Locate the cell with the specified text and output its (X, Y) center coordinate. 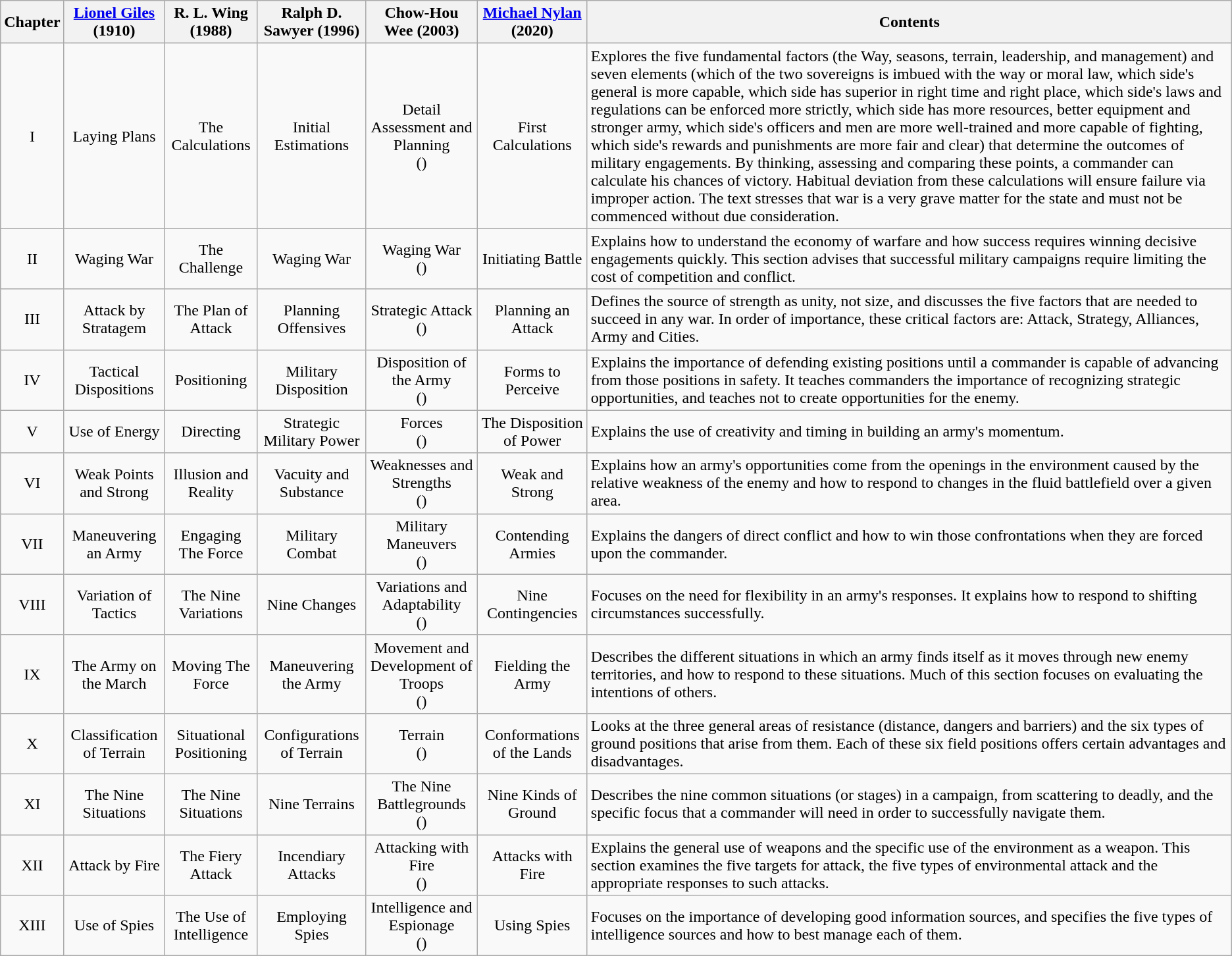
Lionel Giles (1910) (115, 22)
Explains the use of creativity and timing in building an army's momentum. (910, 432)
Contending Armies (532, 544)
Situational Positioning (211, 743)
IV (32, 380)
Laying Plans (115, 136)
Ralph D. Sawyer (1996) (312, 22)
Michael Nylan (2020) (532, 22)
Forces() (421, 432)
Attack by Stratagem (115, 319)
V (32, 432)
Contents (910, 22)
XII (32, 865)
Disposition of the Army() (421, 380)
The Challenge (211, 259)
Classification of Terrain (115, 743)
Fielding the Army (532, 674)
Use of Energy (115, 432)
Engaging The Force (211, 544)
II (32, 259)
Movement and Development of Troops() (421, 674)
Strategic Attack() (421, 319)
Nine Contingencies (532, 604)
III (32, 319)
Positioning (211, 380)
Planning an Attack (532, 319)
Military Disposition (312, 380)
Nine Terrains (312, 804)
Nine Changes (312, 604)
Directing (211, 432)
Focuses on the need for flexibility in an army's responses. It explains how to respond to shifting circumstances successfully. (910, 604)
Illusion and Reality (211, 483)
Tactical Dispositions (115, 380)
XI (32, 804)
R. L. Wing (1988) (211, 22)
Detail Assessment and Planning() (421, 136)
The Army on the March (115, 674)
Chapter (32, 22)
The Nine Battlegrounds() (421, 804)
First Calculations (532, 136)
Strategic Military Power (312, 432)
Maneuvering an Army (115, 544)
Attack by Fire (115, 865)
The Calculations (211, 136)
Military Maneuvers() (421, 544)
Configurations of Terrain (312, 743)
Nine Kinds of Ground (532, 804)
IX (32, 674)
The Fiery Attack (211, 865)
Incendiary Attacks (312, 865)
VIII (32, 604)
Waging War() (421, 259)
Attacks with Fire (532, 865)
The Disposition of Power (532, 432)
XIII (32, 926)
Maneuvering the Army (312, 674)
X (32, 743)
Terrain() (421, 743)
Explains the dangers of direct conflict and how to win those confrontations when they are forced upon the commander. (910, 544)
The Use of Intelligence (211, 926)
Initial Estimations (312, 136)
Planning Offensives (312, 319)
Moving The Force (211, 674)
The Plan of Attack (211, 319)
Weak Points and Strong (115, 483)
Weak and Strong (532, 483)
Chow-Hou Wee (2003) (421, 22)
I (32, 136)
Attacking with Fire() (421, 865)
Use of Spies (115, 926)
Conformations of the Lands (532, 743)
Employing Spies (312, 926)
VI (32, 483)
Forms to Perceive (532, 380)
Vacuity and Substance (312, 483)
Initiating Battle (532, 259)
Weaknesses and Strengths() (421, 483)
Military Combat (312, 544)
The Nine Variations (211, 604)
Using Spies (532, 926)
VII (32, 544)
Intelligence and Espionage() (421, 926)
Variation of Tactics (115, 604)
Variations and Adaptability() (421, 604)
